Return the (x, y) coordinate for the center point of the cell that contains the specified text.  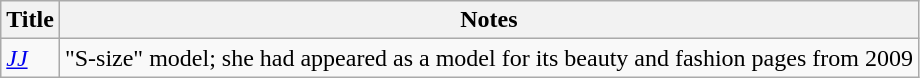
Notes (488, 20)
Title (30, 20)
JJ (30, 58)
"S-size" model; she had appeared as a model for its beauty and fashion pages from 2009 (488, 58)
